Extract the [x, y] coordinate from the center of the cell holding the provided text.  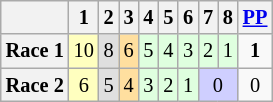
Race 1 [35, 51]
10 [84, 51]
Race 2 [35, 85]
7 [208, 17]
PP [256, 17]
